Find where the given text appears and provide that cell's center as (X, Y) coordinate. 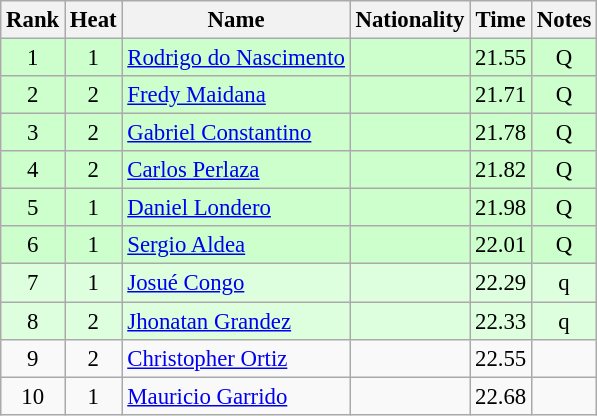
21.78 (501, 133)
5 (33, 208)
Jhonatan Grandez (236, 321)
Carlos Perlaza (236, 170)
21.98 (501, 208)
21.55 (501, 58)
Mauricio Garrido (236, 396)
Rodrigo do Nascimento (236, 58)
Sergio Aldea (236, 245)
22.55 (501, 358)
9 (33, 358)
22.29 (501, 283)
6 (33, 245)
Nationality (410, 20)
Daniel Londero (236, 208)
22.33 (501, 321)
Rank (33, 20)
22.68 (501, 396)
Notes (564, 20)
Heat (94, 20)
21.71 (501, 95)
8 (33, 321)
3 (33, 133)
Gabriel Constantino (236, 133)
4 (33, 170)
Christopher Ortiz (236, 358)
Fredy Maidana (236, 95)
Josué Congo (236, 283)
10 (33, 396)
7 (33, 283)
21.82 (501, 170)
Time (501, 20)
22.01 (501, 245)
Name (236, 20)
